Return the (X, Y) coordinate for the center point of the cell that contains the specified text.  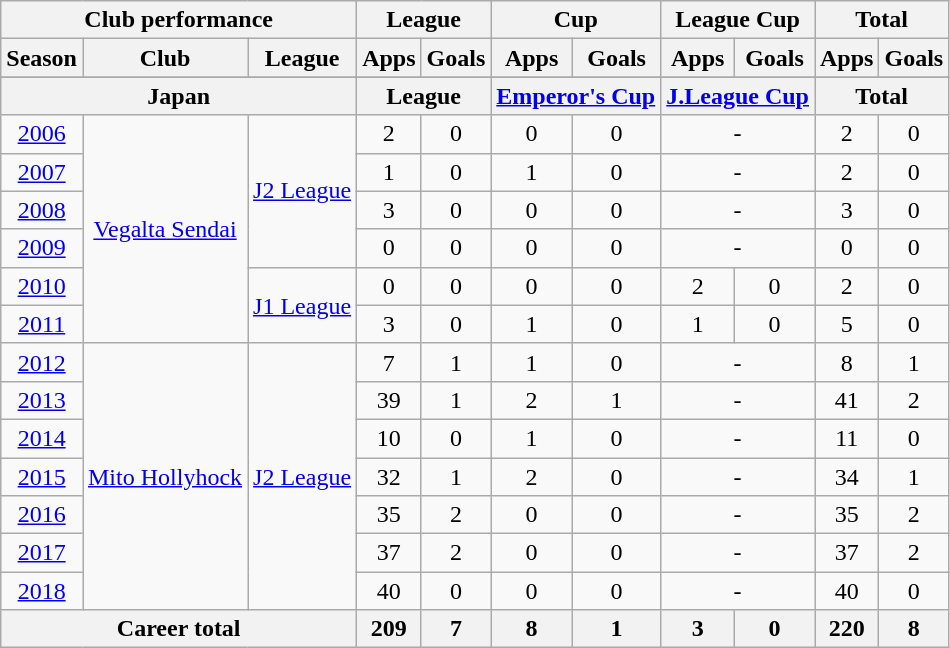
Season (42, 58)
11 (846, 438)
39 (389, 400)
2016 (42, 515)
Japan (179, 96)
2017 (42, 553)
2010 (42, 286)
J1 League (302, 305)
2015 (42, 477)
220 (846, 629)
2013 (42, 400)
32 (389, 477)
Mito Hollyhock (164, 476)
2018 (42, 591)
2007 (42, 172)
Club performance (179, 20)
10 (389, 438)
209 (389, 629)
5 (846, 324)
2009 (42, 248)
2012 (42, 362)
Vegalta Sendai (164, 229)
2014 (42, 438)
34 (846, 477)
Career total (179, 629)
2006 (42, 134)
League Cup (738, 20)
2011 (42, 324)
Club (164, 58)
J.League Cup (738, 96)
Cup (576, 20)
2008 (42, 210)
41 (846, 400)
Emperor's Cup (576, 96)
